Search for the cell housing the specified text and yield its (x, y) center coordinate. 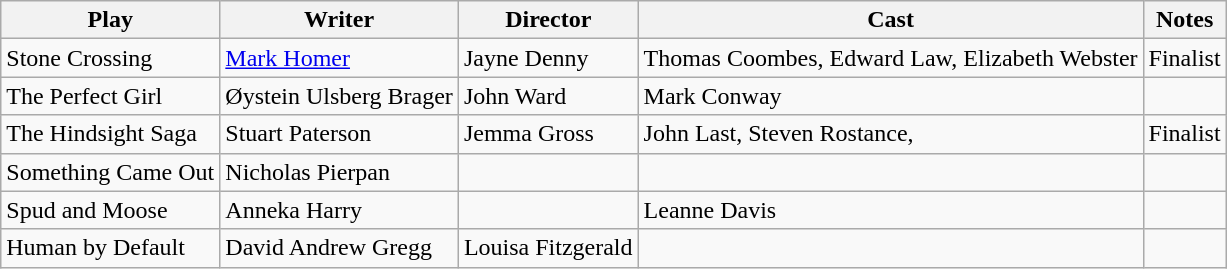
Spud and Moose (110, 210)
Leanne Davis (890, 210)
Something Came Out (110, 172)
Writer (340, 20)
Nicholas Pierpan (340, 172)
Mark Conway (890, 96)
The Perfect Girl (110, 96)
Mark Homer (340, 58)
The Hindsight Saga (110, 134)
Cast (890, 20)
John Ward (548, 96)
Jayne Denny (548, 58)
Stuart Paterson (340, 134)
Notes (1184, 20)
John Last, Steven Rostance, (890, 134)
David Andrew Gregg (340, 248)
Human by Default (110, 248)
Play (110, 20)
Øystein Ulsberg Brager (340, 96)
Director (548, 20)
Louisa Fitzgerald (548, 248)
Stone Crossing (110, 58)
Jemma Gross (548, 134)
Anneka Harry (340, 210)
Thomas Coombes, Edward Law, Elizabeth Webster (890, 58)
